Search for the cell housing the specified text and yield its (X, Y) center coordinate. 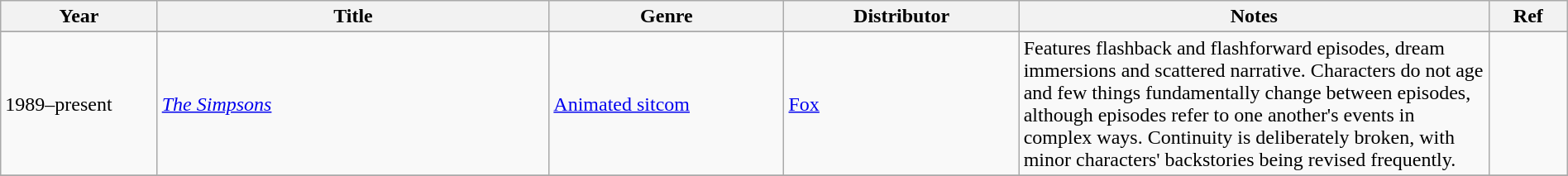
Title (353, 17)
1989–present (79, 104)
The Simpsons (353, 104)
Ref (1528, 17)
Fox (901, 104)
Genre (667, 17)
Animated sitcom (667, 104)
Notes (1254, 17)
Distributor (901, 17)
Year (79, 17)
